Detect which cell encompasses the target text, then output its (X, Y) center coordinate. 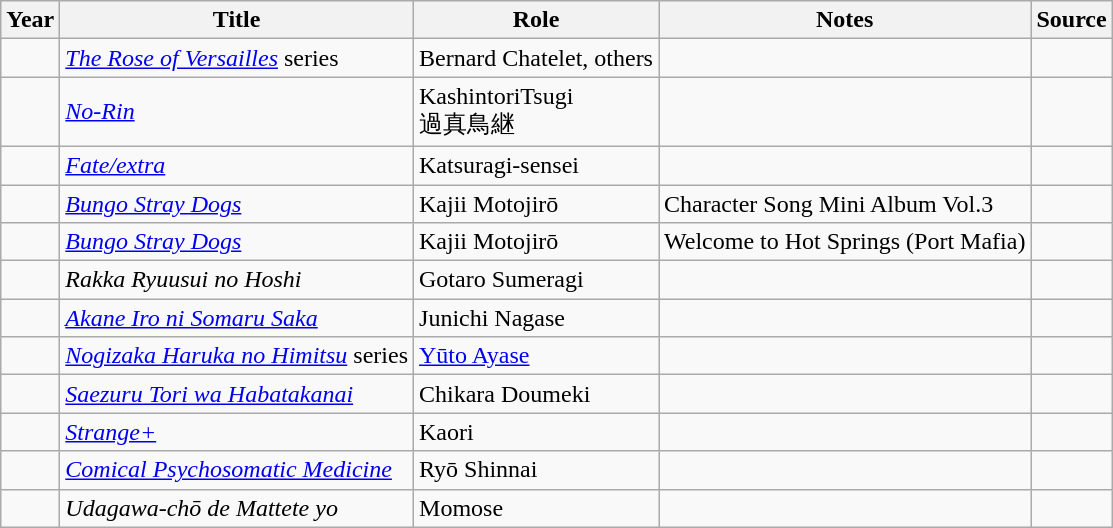
Junichi Nagase (536, 318)
Kaori (536, 432)
Chikara Doumeki (536, 394)
Ryō Shinnai (536, 470)
Fate/extra (237, 165)
Welcome to Hot Springs (Port Mafia) (844, 242)
The Rose of Versailles series (237, 58)
Nogizaka Haruka no Himitsu series (237, 356)
Akane Iro ni Somaru Saka (237, 318)
No-Rin (237, 112)
Saezuru Tori wa Habatakanai (237, 394)
Gotaro Sumeragi (536, 280)
Comical Psychosomatic Medicine (237, 470)
Role (536, 20)
Yūto Ayase (536, 356)
Source (1072, 20)
Title (237, 20)
Bernard Chatelet, others (536, 58)
Character Song Mini Album Vol.3 (844, 203)
Year (30, 20)
Katsuragi-sensei (536, 165)
Strange+ (237, 432)
Udagawa-chō de Mattete yo (237, 508)
Notes (844, 20)
Momose (536, 508)
KashintoriTsugi過真鳥継 (536, 112)
Rakka Ryuusui no Hoshi (237, 280)
